Scan for the cell matching the given text and deliver its [X, Y] coordinate at center. 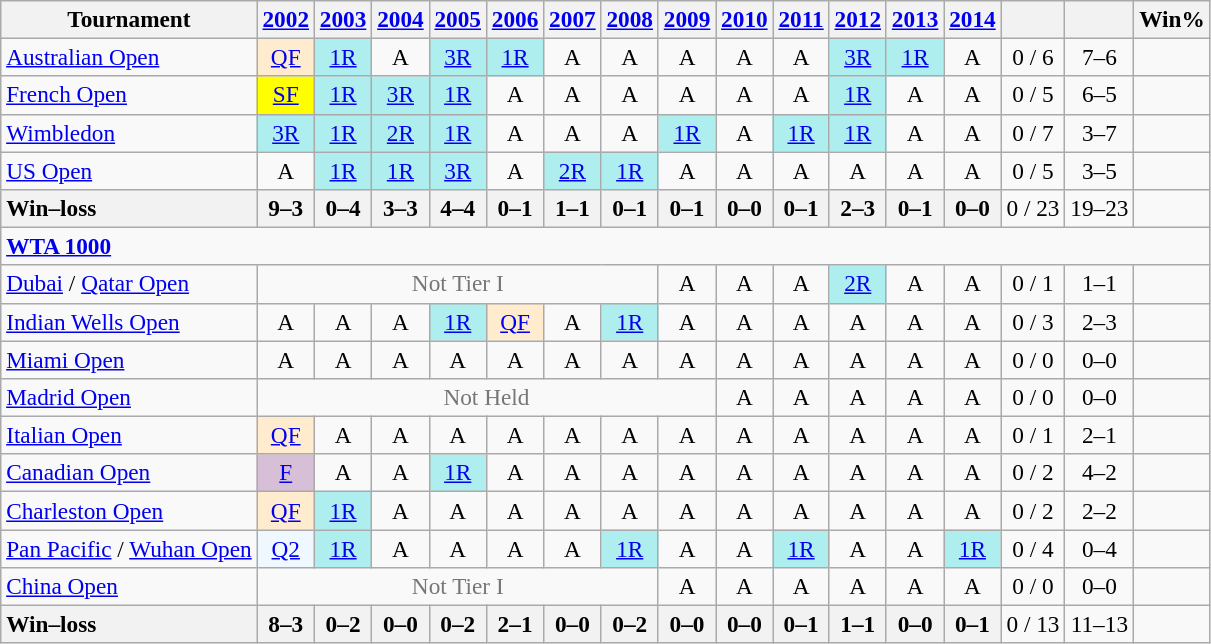
Win% [1172, 19]
19–23 [1100, 208]
WTA 1000 [606, 246]
9–3 [286, 208]
0 / 23 [1033, 208]
Australian Open [129, 57]
2012 [858, 19]
Wimbledon [129, 133]
China Open [129, 586]
8–3 [286, 624]
0 / 6 [1033, 57]
US Open [129, 170]
3–5 [1100, 170]
0 / 4 [1033, 548]
2008 [630, 19]
Miami Open [129, 359]
French Open [129, 95]
0 / 3 [1033, 322]
Q2 [286, 548]
4–4 [458, 208]
Charleston Open [129, 510]
6–5 [1100, 95]
Indian Wells Open [129, 322]
2009 [686, 19]
2014 [972, 19]
2–2 [1100, 510]
2010 [744, 19]
Madrid Open [129, 397]
Italian Open [129, 435]
3–3 [400, 208]
Not Held [486, 397]
0 / 7 [1033, 133]
0 / 13 [1033, 624]
7–6 [1100, 57]
2004 [400, 19]
F [286, 473]
Canadian Open [129, 473]
2005 [458, 19]
Tournament [129, 19]
2007 [572, 19]
2013 [914, 19]
11–13 [1100, 624]
Pan Pacific / Wuhan Open [129, 548]
2002 [286, 19]
3–7 [1100, 133]
4–2 [1100, 473]
SF [286, 95]
2011 [801, 19]
2006 [514, 19]
Dubai / Qatar Open [129, 284]
2003 [342, 19]
